Detect which cell encompasses the target text, then output its (X, Y) center coordinate. 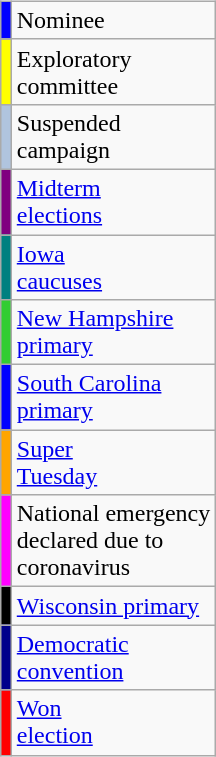
SuperTuesday (114, 462)
Iowacaucuses (114, 266)
Democraticconvention (114, 658)
Nominee (114, 20)
New Hampshireprimary (114, 332)
National emergency declared due tocoronavirus (114, 541)
Midtermelections (114, 202)
Suspendedcampaign (114, 136)
Exploratorycommittee (114, 72)
South Carolinaprimary (114, 398)
Wonelection (114, 722)
Wisconsin primary (114, 606)
